Locate the cell with the specified text and output its (X, Y) center coordinate. 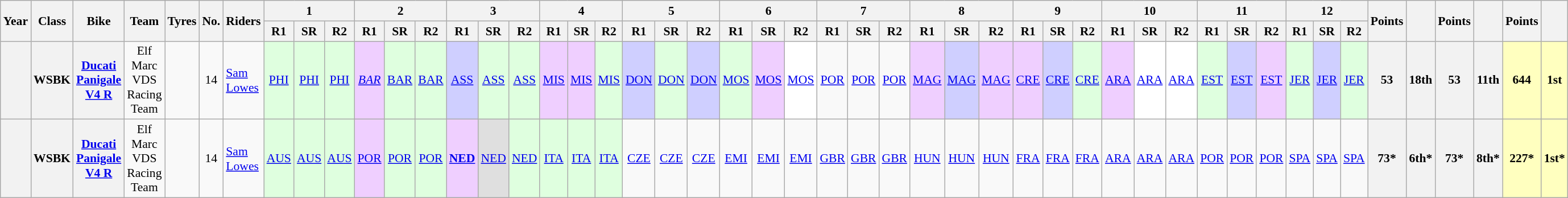
9 (1058, 11)
11th (1488, 80)
Riders (243, 20)
Class (52, 20)
227* (1522, 159)
11 (1242, 11)
1st (1555, 80)
5 (671, 11)
7 (863, 11)
10 (1150, 11)
8 (962, 11)
6th* (1421, 159)
644 (1522, 80)
2 (400, 11)
1st* (1555, 159)
No. (211, 20)
Team (144, 20)
1 (309, 11)
12 (1326, 11)
8th* (1488, 159)
Tyres (182, 20)
3 (494, 11)
4 (581, 11)
Year (16, 20)
Bike (99, 20)
6 (769, 11)
18th (1421, 80)
